Locate the cell with the specified text and output its [x, y] center coordinate. 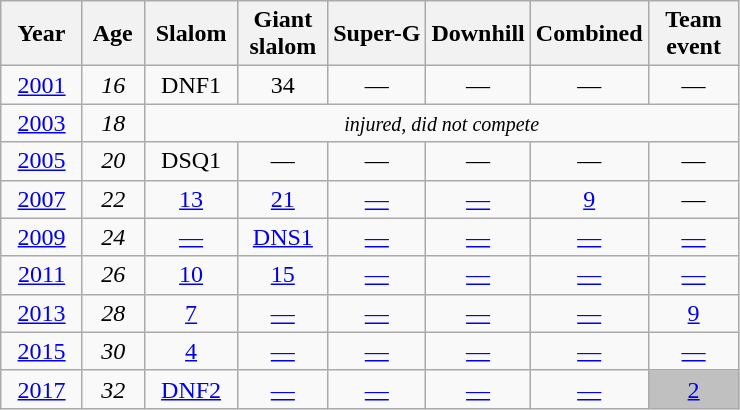
7 [191, 313]
24 [113, 237]
2007 [42, 199]
32 [113, 389]
34 [283, 85]
13 [191, 199]
2003 [42, 123]
Super-G [377, 34]
18 [113, 123]
injured, did not compete [442, 123]
DNS1 [283, 237]
Age [113, 34]
2001 [42, 85]
26 [113, 275]
4 [191, 351]
Slalom [191, 34]
28 [113, 313]
Team event [694, 34]
Downhill [478, 34]
Combined [589, 34]
Giant slalom [283, 34]
2005 [42, 161]
2013 [42, 313]
2017 [42, 389]
16 [113, 85]
Year [42, 34]
2009 [42, 237]
DNF1 [191, 85]
21 [283, 199]
2 [694, 389]
20 [113, 161]
DNF2 [191, 389]
30 [113, 351]
2015 [42, 351]
2011 [42, 275]
15 [283, 275]
22 [113, 199]
DSQ1 [191, 161]
10 [191, 275]
